From the cell containing the given text, extract its center point as [x, y] coordinate. 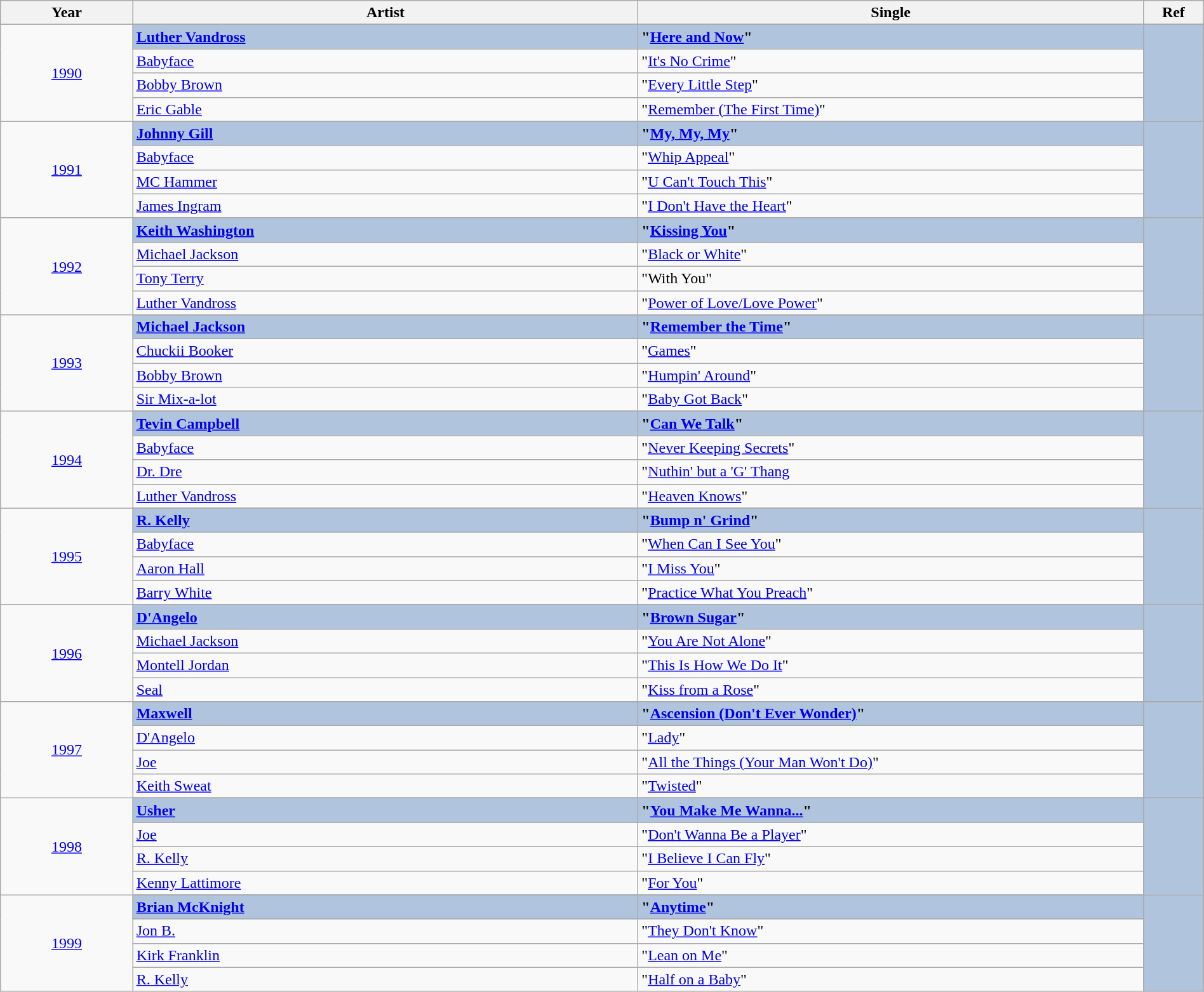
"With You" [891, 278]
"Half on a Baby" [891, 979]
"I Miss You" [891, 568]
"Twisted" [891, 786]
"Lady" [891, 738]
Barry White [385, 593]
"It's No Crime" [891, 61]
"Black or White" [891, 254]
Sir Mix-a-lot [385, 399]
Eric Gable [385, 109]
"Bump n' Grind" [891, 520]
"For You" [891, 883]
1993 [67, 363]
Chuckii Booker [385, 351]
Maxwell [385, 714]
Dr. Dre [385, 472]
"Whip Appeal" [891, 158]
Keith Washington [385, 230]
"Never Keeping Secrets" [891, 448]
"My, My, My" [891, 133]
Seal [385, 689]
Montell Jordan [385, 665]
Brian McKnight [385, 907]
James Ingram [385, 206]
Year [67, 13]
"They Don't Know" [891, 931]
Jon B. [385, 931]
Aaron Hall [385, 568]
"Here and Now" [891, 37]
Ref [1174, 13]
1998 [67, 847]
1994 [67, 460]
"Heaven Knows" [891, 496]
"Games" [891, 351]
"Kissing You" [891, 230]
"Power of Love/Love Power" [891, 303]
Single [891, 13]
"Ascension (Don't Ever Wonder)" [891, 714]
Tevin Campbell [385, 424]
Keith Sweat [385, 786]
1995 [67, 556]
Johnny Gill [385, 133]
"Remember the Time" [891, 327]
"Kiss from a Rose" [891, 689]
"This Is How We Do It" [891, 665]
"Baby Got Back" [891, 399]
1996 [67, 653]
1997 [67, 750]
Kenny Lattimore [385, 883]
1991 [67, 170]
Artist [385, 13]
1990 [67, 73]
"When Can I See You" [891, 544]
"Brown Sugar" [891, 617]
"Remember (The First Time)" [891, 109]
"Don't Wanna Be a Player" [891, 834]
"U Can't Touch This" [891, 182]
"I Believe I Can Fly" [891, 859]
1992 [67, 266]
Usher [385, 810]
"Anytime" [891, 907]
Kirk Franklin [385, 955]
"Every Little Step" [891, 85]
MC Hammer [385, 182]
"I Don't Have the Heart" [891, 206]
"Lean on Me" [891, 955]
"Practice What You Preach" [891, 593]
"Can We Talk" [891, 424]
"Humpin' Around" [891, 375]
"Nuthin' but a 'G' Thang [891, 472]
"You Are Not Alone" [891, 641]
"All the Things (Your Man Won't Do)" [891, 762]
Tony Terry [385, 278]
1999 [67, 943]
"You Make Me Wanna..." [891, 810]
